Locate the cell with the specified text and output its (x, y) center coordinate. 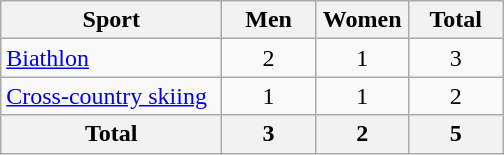
Cross-country skiing (112, 96)
Biathlon (112, 58)
Men (269, 20)
Sport (112, 20)
5 (456, 134)
Women (362, 20)
